Provide the [X, Y] coordinate of the cell's center where the given text is located.  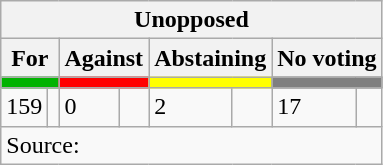
2 [190, 107]
No voting [327, 58]
For [30, 58]
Source: [192, 145]
Against [104, 58]
0 [90, 107]
Abstaining [210, 58]
Unopposed [192, 20]
17 [314, 107]
159 [24, 107]
